Find where the given text appears and provide that cell's center as [X, Y] coordinate. 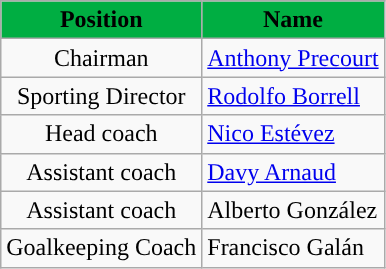
Francisco Galán [293, 248]
Davy Arnaud [293, 172]
Position [102, 20]
Head coach [102, 134]
Anthony Precourt [293, 58]
Sporting Director [102, 96]
Goalkeeping Coach [102, 248]
Chairman [102, 58]
Name [293, 20]
Rodolfo Borrell [293, 96]
Nico Estévez [293, 134]
Alberto González [293, 210]
